Return the [x, y] coordinate for the center point of the cell that contains the specified text.  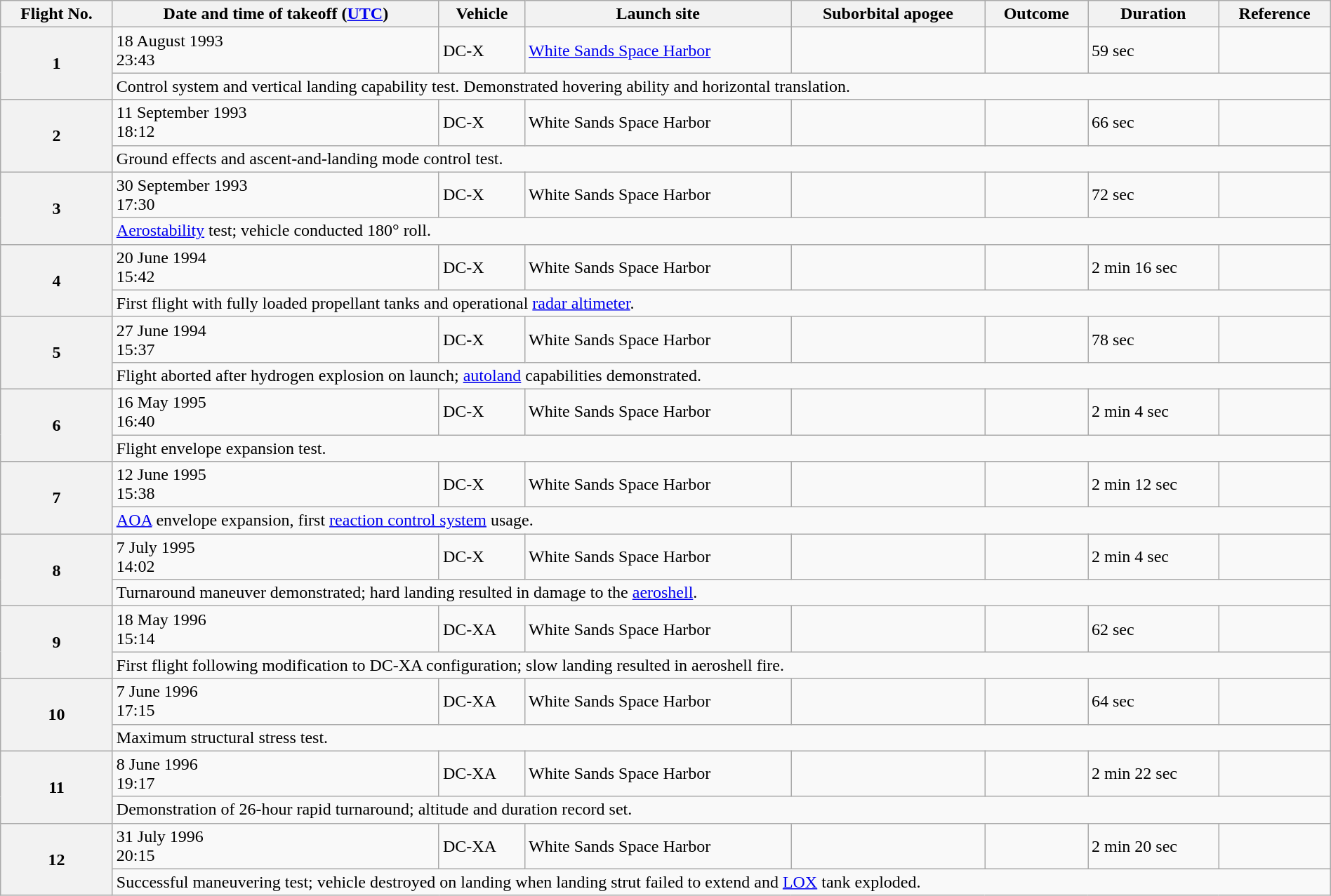
AOA envelope expansion, first reaction control system usage. [722, 521]
2 min 12 sec [1154, 484]
9 [57, 643]
11 [57, 787]
Turnaround maneuver demonstrated; hard landing resulted in damage to the aeroshell. [722, 593]
7 [57, 498]
12 June 199515:38 [275, 484]
2 min 16 sec [1154, 267]
First flight with fully loaded propellant tanks and operational radar altimeter. [722, 303]
10 [57, 714]
2 [57, 136]
Launch site [658, 14]
31 July 199620:15 [275, 846]
18 August 199323:43 [275, 51]
30 September 199317:30 [275, 195]
8 June 199619:17 [275, 773]
Flight envelope expansion test. [722, 448]
Reference [1275, 14]
Aerostability test; vehicle conducted 180° roll. [722, 231]
6 [57, 425]
64 sec [1154, 702]
8 [57, 570]
27 June 199415:37 [275, 340]
Demonstration of 26-hour rapid turnaround; altitude and duration record set. [722, 810]
1 [57, 63]
59 sec [1154, 51]
12 [57, 859]
62 sec [1154, 629]
Suborbital apogee [888, 14]
4 [57, 281]
16 May 199516:40 [275, 411]
Successful maneuvering test; vehicle destroyed on landing when landing strut failed to extend and LOX tank exploded. [722, 882]
Duration [1154, 14]
Flight aborted after hydrogen explosion on launch; autoland capabilities demonstrated. [722, 375]
2 min 20 sec [1154, 846]
3 [57, 208]
18 May 199615:14 [275, 629]
5 [57, 352]
Ground effects and ascent-and-landing mode control test. [722, 159]
Maximum structural stress test. [722, 737]
11 September 199318:12 [275, 122]
20 June 199415:42 [275, 267]
2 min 22 sec [1154, 773]
Outcome [1036, 14]
Date and time of takeoff (UTC) [275, 14]
7 July 199514:02 [275, 557]
66 sec [1154, 122]
Vehicle [482, 14]
72 sec [1154, 195]
Control system and vertical landing capability test. Demonstrated hovering ability and horizontal translation. [722, 86]
First flight following modification to DC-XA configuration; slow landing resulted in aeroshell fire. [722, 665]
Flight No. [57, 14]
7 June 199617:15 [275, 702]
78 sec [1154, 340]
